From the cell containing the given text, extract its center point as [X, Y] coordinate. 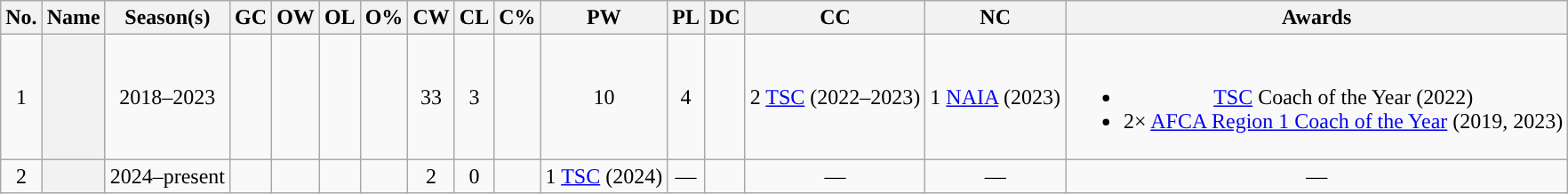
3 [474, 97]
PW [604, 18]
PL [686, 18]
33 [431, 97]
C% [517, 18]
1 [21, 97]
TSC Coach of the Year (2022)2× AFCA Region 1 Coach of the Year (2019, 2023) [1317, 97]
Awards [1317, 18]
0 [474, 176]
NC [996, 18]
CC [836, 18]
1 TSC (2024) [604, 176]
2018–2023 [167, 97]
2 TSC (2022–2023) [836, 97]
GC [251, 18]
4 [686, 97]
O% [384, 18]
10 [604, 97]
Season(s) [167, 18]
2024–present [167, 176]
CW [431, 18]
OW [296, 18]
Name [73, 18]
CL [474, 18]
1 NAIA (2023) [996, 97]
DC [724, 18]
OL [340, 18]
No. [21, 18]
